Search for the cell housing the specified text and yield its (x, y) center coordinate. 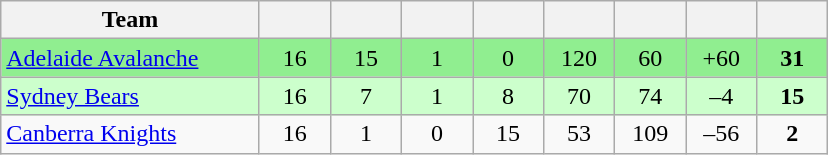
74 (650, 96)
70 (580, 96)
31 (792, 58)
Sydney Bears (130, 96)
Adelaide Avalanche (130, 58)
120 (580, 58)
Team (130, 20)
53 (580, 134)
Canberra Knights (130, 134)
–56 (722, 134)
7 (366, 96)
8 (508, 96)
60 (650, 58)
2 (792, 134)
–4 (722, 96)
+60 (722, 58)
109 (650, 134)
